Locate the cell with the specified text and output its (x, y) center coordinate. 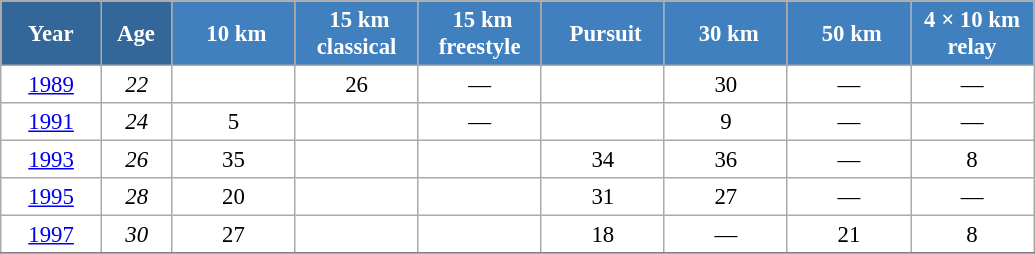
50 km (848, 34)
18 (602, 235)
30 km (726, 34)
5 (234, 122)
35 (234, 160)
Age (136, 34)
Year (52, 34)
15 km classical (356, 34)
31 (602, 197)
15 km freestyle (480, 34)
20 (234, 197)
1995 (52, 197)
9 (726, 122)
28 (136, 197)
1989 (52, 85)
22 (136, 85)
21 (848, 235)
1993 (52, 160)
1997 (52, 235)
Pursuit (602, 34)
1991 (52, 122)
10 km (234, 34)
4 × 10 km relay (972, 34)
36 (726, 160)
34 (602, 160)
24 (136, 122)
